Search for the cell housing the specified text and yield its (X, Y) center coordinate. 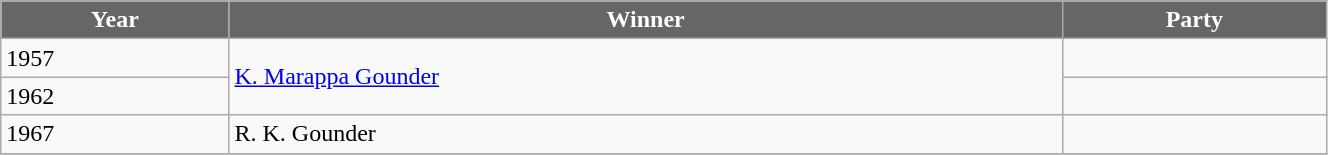
1967 (115, 134)
Winner (646, 20)
K. Marappa Gounder (646, 77)
R. K. Gounder (646, 134)
Year (115, 20)
1962 (115, 96)
Party (1194, 20)
1957 (115, 58)
